Identify which cell holds the provided text, then report its [X, Y] central coordinate. 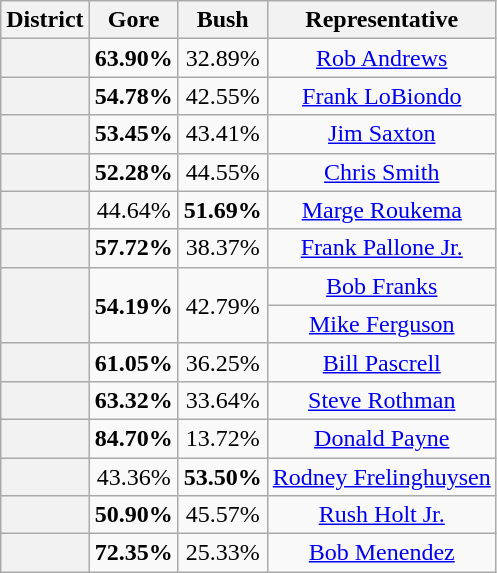
36.25% [222, 362]
44.55% [222, 172]
District [45, 20]
45.57% [222, 515]
25.33% [222, 553]
53.50% [222, 477]
Rush Holt Jr. [382, 515]
Bob Franks [382, 286]
Rob Andrews [382, 58]
54.78% [134, 96]
Bob Menendez [382, 553]
Steve Rothman [382, 400]
61.05% [134, 362]
43.41% [222, 134]
Representative [382, 20]
Jim Saxton [382, 134]
42.79% [222, 305]
Frank Pallone Jr. [382, 248]
43.36% [134, 477]
38.37% [222, 248]
63.90% [134, 58]
13.72% [222, 438]
72.35% [134, 553]
Mike Ferguson [382, 324]
50.90% [134, 515]
Bill Pascrell [382, 362]
52.28% [134, 172]
57.72% [134, 248]
42.55% [222, 96]
Frank LoBiondo [382, 96]
44.64% [134, 210]
Gore [134, 20]
Bush [222, 20]
Chris Smith [382, 172]
32.89% [222, 58]
54.19% [134, 305]
33.64% [222, 400]
Rodney Frelinghuysen [382, 477]
Donald Payne [382, 438]
84.70% [134, 438]
51.69% [222, 210]
63.32% [134, 400]
Marge Roukema [382, 210]
53.45% [134, 134]
